Return the [X, Y] coordinate for the center point of the cell that contains the specified text.  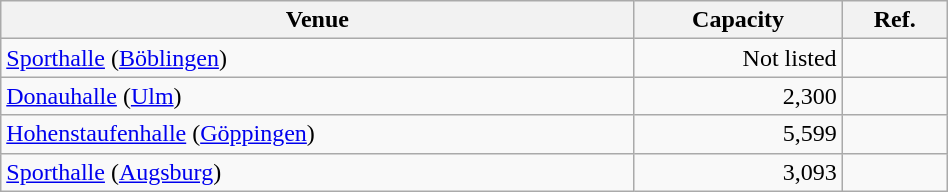
3,093 [738, 172]
Sporthalle (Augsburg) [318, 172]
Ref. [894, 20]
Not listed [738, 58]
Sporthalle (Böblingen) [318, 58]
Capacity [738, 20]
Venue [318, 20]
Hohenstaufenhalle (Göppingen) [318, 134]
2,300 [738, 96]
Donauhalle (Ulm) [318, 96]
5,599 [738, 134]
